Search for the cell housing the specified text and yield its [X, Y] center coordinate. 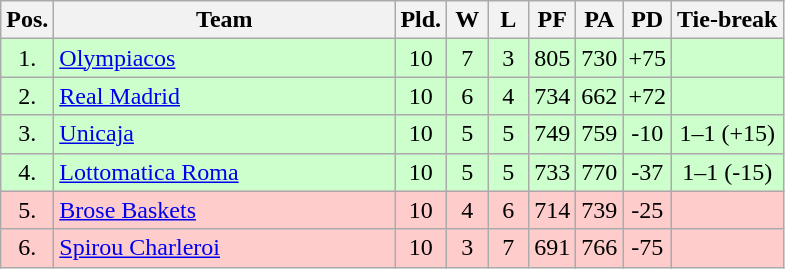
Real Madrid [224, 96]
5. [28, 210]
Pos. [28, 20]
+72 [648, 96]
770 [600, 172]
PA [600, 20]
662 [600, 96]
Spirou Charleroi [224, 248]
766 [600, 248]
Pld. [421, 20]
+75 [648, 58]
759 [600, 134]
-25 [648, 210]
691 [552, 248]
749 [552, 134]
739 [600, 210]
6. [28, 248]
-37 [648, 172]
1–1 (-15) [727, 172]
W [468, 20]
L [508, 20]
Unicaja [224, 134]
Olympiacos [224, 58]
-10 [648, 134]
Team [224, 20]
1. [28, 58]
730 [600, 58]
Brose Baskets [224, 210]
-75 [648, 248]
PD [648, 20]
714 [552, 210]
1–1 (+15) [727, 134]
734 [552, 96]
2. [28, 96]
Lottomatica Roma [224, 172]
4. [28, 172]
PF [552, 20]
Tie-break [727, 20]
805 [552, 58]
3. [28, 134]
733 [552, 172]
